Identify which cell holds the provided text, then report its (X, Y) central coordinate. 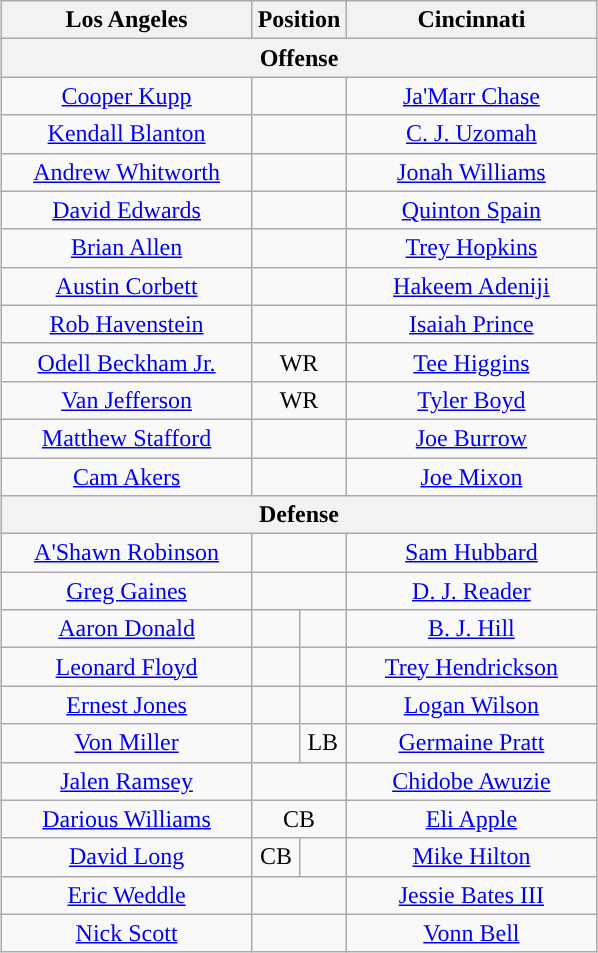
Mike Hilton (472, 857)
D. J. Reader (472, 591)
Jessie Bates III (472, 895)
Joe Mixon (472, 477)
Germaine Pratt (472, 743)
Jonah Williams (472, 172)
B. J. Hill (472, 629)
Matthew Stafford (126, 438)
Odell Beckham Jr. (126, 362)
Van Jefferson (126, 400)
LB (323, 743)
Joe Burrow (472, 438)
Isaiah Prince (472, 324)
Andrew Whitworth (126, 172)
Offense (299, 58)
David Edwards (126, 210)
Kendall Blanton (126, 134)
Chidobe Awuzie (472, 781)
Ja'Marr Chase (472, 96)
Jalen Ramsey (126, 781)
Quinton Spain (472, 210)
Aaron Donald (126, 629)
Logan Wilson (472, 705)
C. J. Uzomah (472, 134)
A'Shawn Robinson (126, 553)
Darious Williams (126, 819)
Von Miller (126, 743)
Cam Akers (126, 477)
Sam Hubbard (472, 553)
Nick Scott (126, 933)
Los Angeles (126, 20)
Leonard Floyd (126, 667)
Eric Weddle (126, 895)
Ernest Jones (126, 705)
Hakeem Adeniji (472, 286)
Brian Allen (126, 248)
Tee Higgins (472, 362)
Cincinnati (472, 20)
Position (299, 20)
David Long (126, 857)
Cooper Kupp (126, 96)
Vonn Bell (472, 933)
Eli Apple (472, 819)
Greg Gaines (126, 591)
Tyler Boyd (472, 400)
Austin Corbett (126, 286)
Trey Hendrickson (472, 667)
Trey Hopkins (472, 248)
Rob Havenstein (126, 324)
Defense (299, 515)
